Detect which cell encompasses the target text, then output its [x, y] center coordinate. 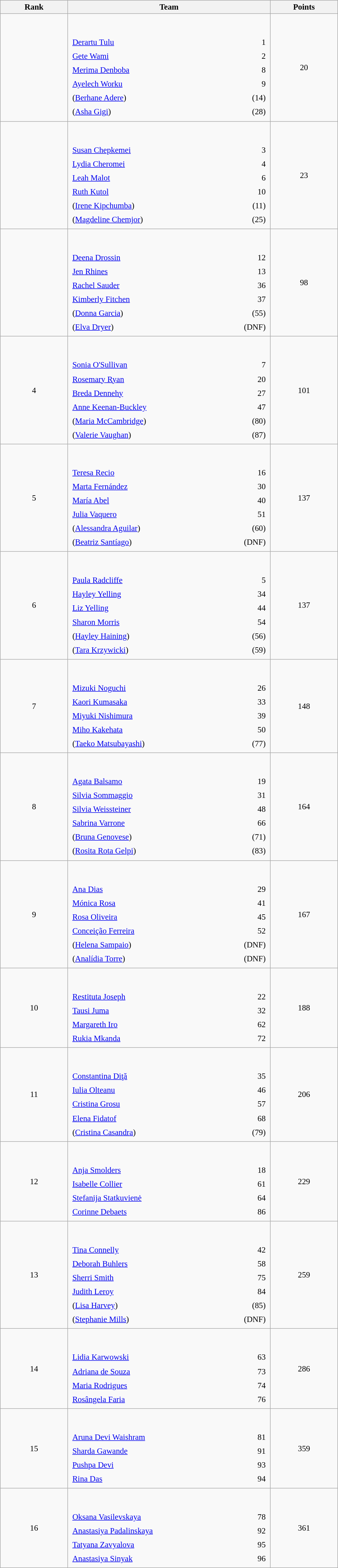
Aruna Devi Waishram [155, 1437]
(Alessandra Aguilar) [143, 528]
19 [248, 782]
Deena Drossin [140, 257]
Mizuki Noguchi 26 Kaori Kumasaka 33 Miyuki Nishimura 39 Miho Kakehata 50 (Taeko Matsubayashi) (77) [169, 706]
50 [250, 730]
Deborah Buhlers [140, 1264]
Rachel Sauder [140, 285]
(Lisa Harvey) [140, 1306]
Jen Rhines [140, 271]
86 [254, 1212]
34 [246, 594]
15 [34, 1448]
27 [250, 393]
Anastasiya Padalinskaya [157, 1531]
(77) [250, 743]
35 [247, 1076]
Agata Balsamo [149, 782]
45 [240, 917]
(Taeko Matsubayashi) [150, 743]
(83) [248, 851]
Oksana Vasilevskaya 78 Anastasiya Padalinskaya 92 Tatyana Zavyalova 95 Anastasiya Sinyak 96 [169, 1528]
Derartu Tulu [147, 42]
(14) [246, 98]
29 [240, 889]
Iulia Olteanu [149, 1090]
Rank [34, 7]
Margareth Iro [152, 1024]
33 [250, 702]
(Cristina Casandra) [149, 1132]
164 [304, 807]
Anne Keenan-Buckley [151, 407]
Maria Rodrigues [153, 1385]
Tausi Juma [152, 1010]
Derartu Tulu 1 Gete Wami 2 Merima Denboba 8 Ayelech Worku 9 (Berhane Adere) (14) (Asha Gigi) (28) [169, 68]
36 [239, 285]
Anja Smolders 18 Isabelle Collier 61 Stefanija Statkuvienė 64 Corinne Debaets 86 [169, 1181]
(Elva Dryer) [140, 327]
Aruna Devi Waishram 81 Sharda Gawande 91 Pushpa Devi 93 Rina Das 94 [169, 1448]
Lydia Cheromei [150, 164]
(Irene Kipchumba) [150, 205]
Conceição Ferreira [141, 931]
Deena Drossin 12 Jen Rhines 13 Rachel Sauder 36 Kimberly Fitchen 37 (Donna Garcia) (55) (Elva Dryer) (DNF) [169, 283]
78 [256, 1517]
Isabelle Collier [155, 1184]
Team [169, 7]
Constantina Diţă [149, 1076]
32 [251, 1010]
52 [240, 931]
Lidia Karwowski 63 Adriana de Souza 73 Maria Rodrigues 74 Rosângela Faria 76 [169, 1369]
Corinne Debaets [155, 1212]
18 [254, 1170]
188 [304, 1008]
(85) [239, 1306]
51 [242, 514]
Silvia Sommaggio [149, 795]
22 [251, 997]
Stefanija Statkuvienė [155, 1198]
44 [246, 608]
42 [239, 1250]
Rosa Oliveira [141, 917]
(Beatriz Santíago) [143, 542]
Points [304, 7]
73 [252, 1371]
(79) [247, 1132]
75 [239, 1277]
14 [34, 1369]
57 [247, 1104]
Gete Wami [147, 56]
(Hayley Haining) [147, 636]
Elena Fidatof [149, 1118]
31 [248, 795]
Tatyana Zavyalova [157, 1545]
95 [256, 1545]
148 [304, 706]
(Helena Sampaio) [141, 945]
Restituta Joseph 22 Tausi Juma 32 Margareth Iro 62 Rukia Mkanda 72 [169, 1008]
11 [34, 1094]
(Donna Garcia) [140, 313]
Sabrina Varrone [149, 823]
76 [252, 1399]
(Analídia Torre) [141, 958]
Susan Chepkemei 3 Lydia Cheromei 4 Leah Malot 6 Ruth Kutol 10 (Irene Kipchumba) (11) (Magdeline Chemjor) (25) [169, 175]
(Maria McCambridge) [151, 421]
26 [250, 688]
(56) [246, 636]
(60) [242, 528]
Agata Balsamo 19 Silvia Sommaggio 31 Silvia Weissteiner 48 Sabrina Varrone 66 (Bruna Genovese) (71) (Rosita Rota Gelpi) (83) [169, 807]
72 [251, 1038]
47 [250, 407]
(Rosita Rota Gelpi) [149, 851]
3 [249, 150]
Paula Radcliffe 5 Hayley Yelling 34 Liz Yelling 44 Sharon Morris 54 (Hayley Haining) (56) (Tara Krzywicki) (59) [169, 605]
96 [256, 1559]
Lidia Karwowski [153, 1357]
92 [256, 1531]
39 [250, 716]
Constantina Diţă 35 Iulia Olteanu 46 Cristina Grosu 57 Elena Fidatof 68 (Cristina Casandra) (79) [169, 1094]
Sonia O'Sullivan 7 Rosemary Ryan 20 Breda Dennehy 27 Anne Keenan-Buckley 47 (Maria McCambridge) (80) (Valerie Vaughan) (87) [169, 390]
Paula Radcliffe [147, 580]
81 [255, 1437]
23 [304, 175]
93 [255, 1465]
259 [304, 1275]
101 [304, 390]
68 [247, 1118]
206 [304, 1094]
Pushpa Devi [155, 1465]
58 [239, 1264]
Mónica Rosa [141, 903]
46 [247, 1090]
98 [304, 283]
(Magdeline Chemjor) [150, 219]
Silvia Weissteiner [149, 809]
Kimberly Fitchen [140, 299]
(Asha Gigi) [147, 112]
361 [304, 1528]
(Stephanie Mills) [140, 1319]
Miyuki Nishimura [150, 716]
63 [252, 1357]
84 [239, 1291]
(Berhane Adere) [147, 98]
64 [254, 1198]
94 [255, 1479]
167 [304, 914]
Sherri Smith [140, 1277]
Anja Smolders [155, 1170]
91 [255, 1451]
Merima Denboba [147, 70]
66 [248, 823]
Tina Connelly [140, 1250]
Kaori Kumasaka [150, 702]
54 [246, 622]
Ruth Kutol [150, 192]
Cristina Grosu [149, 1104]
Rosemary Ryan [151, 379]
Tina Connelly 42 Deborah Buhlers 58 Sherri Smith 75 Judith Leroy 84 (Lisa Harvey) (85) (Stephanie Mills) (DNF) [169, 1275]
229 [304, 1181]
Ayelech Worku [147, 84]
Judith Leroy [140, 1291]
Ana Dias 29 Mónica Rosa 41 Rosa Oliveira 45 Conceição Ferreira 52 (Helena Sampaio) (DNF) (Analídia Torre) (DNF) [169, 914]
Mizuki Noguchi [150, 688]
Rina Das [155, 1479]
Miho Kakehata [150, 730]
Anastasiya Sinyak [157, 1559]
(Bruna Genovese) [149, 837]
Julia Vaquero [143, 514]
61 [254, 1184]
(80) [250, 421]
48 [248, 809]
Restituta Joseph [152, 997]
Rukia Mkanda [152, 1038]
(Valerie Vaughan) [151, 435]
Ana Dias [141, 889]
(55) [239, 313]
Sharon Morris [147, 622]
Sonia O'Sullivan [151, 365]
María Abel [143, 501]
Hayley Yelling [147, 594]
1 [246, 42]
Leah Malot [150, 178]
(87) [250, 435]
(25) [249, 219]
Sharda Gawande [155, 1451]
(Tara Krzywicki) [147, 650]
Marta Fernández [143, 487]
Teresa Recio [143, 472]
286 [304, 1369]
Susan Chepkemei [150, 150]
2 [246, 56]
40 [242, 501]
(28) [246, 112]
74 [252, 1385]
37 [239, 299]
Teresa Recio 16 Marta Fernández 30 María Abel 40 Julia Vaquero 51 (Alessandra Aguilar) (60) (Beatriz Santíago) (DNF) [169, 498]
(71) [248, 837]
Rosângela Faria [153, 1399]
62 [251, 1024]
41 [240, 903]
(59) [246, 650]
(11) [249, 205]
359 [304, 1448]
Oksana Vasilevskaya [157, 1517]
Adriana de Souza [153, 1371]
Breda Dennehy [151, 393]
Liz Yelling [147, 608]
30 [242, 487]
